Determine the [x, y] coordinate at the center of the cell enclosing the given text.  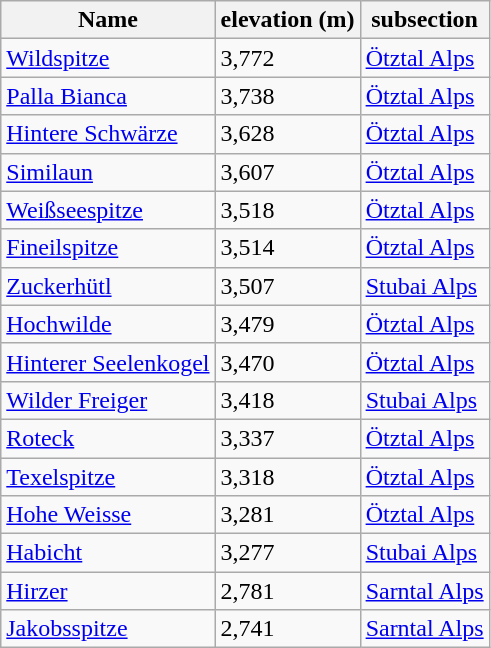
Roteck [108, 438]
3,277 [288, 553]
Texelspitze [108, 477]
3,418 [288, 400]
2,781 [288, 591]
Wilder Freiger [108, 400]
3,514 [288, 248]
3,518 [288, 210]
3,738 [288, 96]
3,318 [288, 477]
3,470 [288, 362]
Weißseespitze [108, 210]
3,281 [288, 515]
2,741 [288, 629]
Habicht [108, 553]
Jakobsspitze [108, 629]
Palla Bianca [108, 96]
Similaun [108, 172]
Wildspitze [108, 58]
Hirzer [108, 591]
Hintere Schwärze [108, 134]
3,507 [288, 286]
3,628 [288, 134]
3,607 [288, 172]
Hinterer Seelenkogel [108, 362]
3,337 [288, 438]
3,772 [288, 58]
Fineilspitze [108, 248]
3,479 [288, 324]
Hochwilde [108, 324]
Name [108, 20]
elevation (m) [288, 20]
Zuckerhütl [108, 286]
subsection [424, 20]
Hohe Weisse [108, 515]
